Output the [x, y] coordinate of the center of the cell containing the given text.  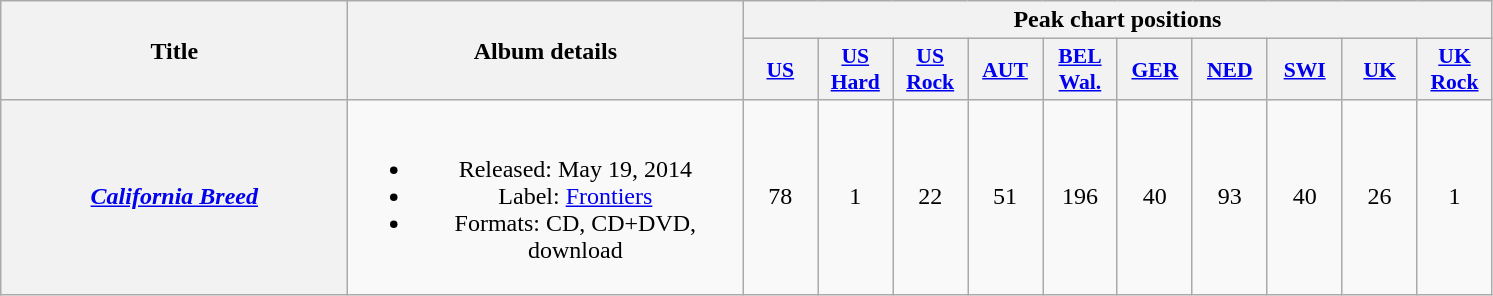
78 [780, 197]
UK [1380, 70]
AUT [1006, 70]
USHard [856, 70]
SWI [1304, 70]
Peak chart positions [1118, 20]
Album details [546, 50]
196 [1080, 197]
US [780, 70]
USRock [930, 70]
22 [930, 197]
Title [174, 50]
51 [1006, 197]
26 [1380, 197]
Released: May 19, 2014Label: FrontiersFormats: CD, CD+DVD, download [546, 197]
California Breed [174, 197]
UKRock [1454, 70]
93 [1230, 197]
NED [1230, 70]
GER [1154, 70]
BELWal. [1080, 70]
